Extract the [X, Y] coordinate from the center of the cell holding the provided text.  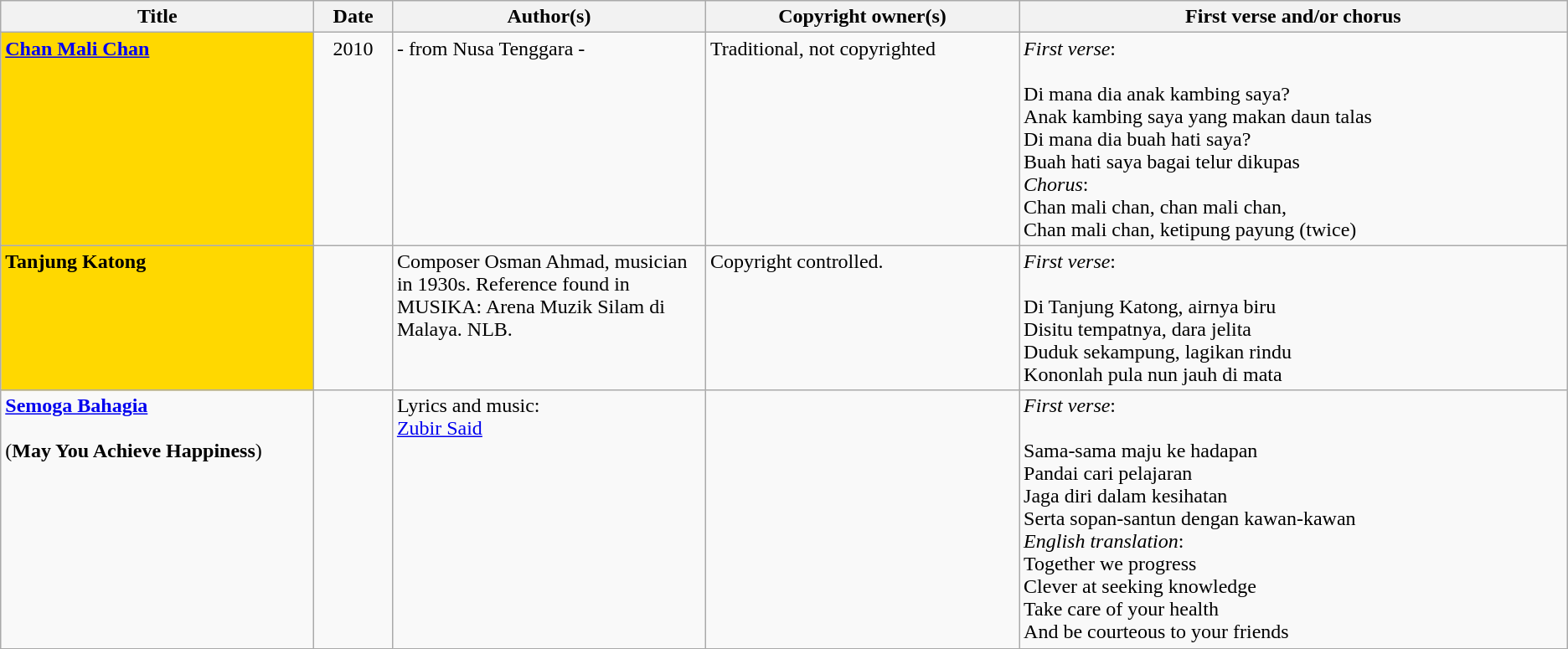
Date [353, 17]
Semoga Bahagia(May You Achieve Happiness) [157, 519]
- from Nusa Tenggara - [549, 139]
Lyrics and music:Zubir Said [549, 519]
Traditional, not copyrighted [862, 139]
Tanjung Katong [157, 318]
2010 [353, 139]
First verse and/or chorus [1293, 17]
Chan Mali Chan [157, 139]
Copyright controlled. [862, 318]
Author(s) [549, 17]
Copyright owner(s) [862, 17]
First verse:Di Tanjung Katong, airnya biru Disitu tempatnya, dara jelita Duduk sekampung, lagikan rindu Kononlah pula nun jauh di mata [1293, 318]
Title [157, 17]
Composer Osman Ahmad, musician in 1930s. Reference found in MUSIKA: Arena Muzik Silam di Malaya. NLB. [549, 318]
